For the text-containing cell, return its midpoint in (x, y) coordinate format. 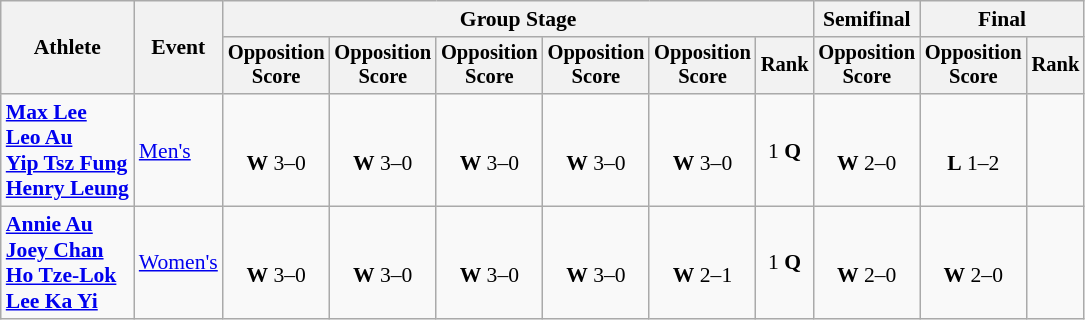
Annie AuJoey ChanHo Tze-LokLee Ka Yi (68, 263)
W 2–1 (702, 263)
Men's (178, 150)
Athlete (68, 48)
L 1–2 (974, 150)
Max LeeLeo AuYip Tsz FungHenry Leung (68, 150)
Group Stage (518, 19)
Event (178, 48)
Women's (178, 263)
Final (1002, 19)
Semifinal (866, 19)
